Output the (x, y) coordinate of the center of the cell containing the given text.  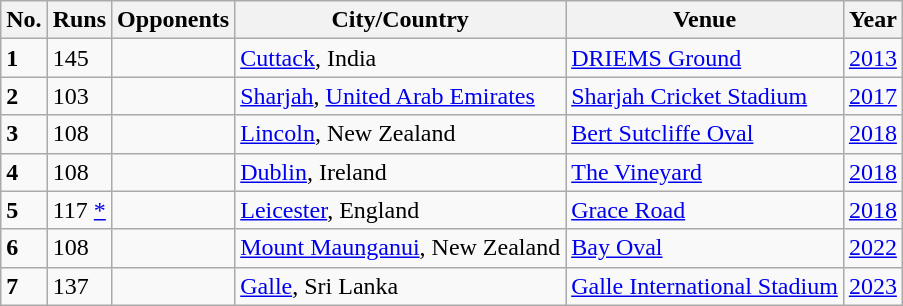
City/Country (400, 20)
2013 (872, 58)
Leicester, England (400, 210)
Sharjah, United Arab Emirates (400, 96)
Grace Road (705, 210)
7 (24, 286)
145 (79, 58)
Cuttack, India (400, 58)
4 (24, 172)
2 (24, 96)
Galle International Stadium (705, 286)
Year (872, 20)
Galle, Sri Lanka (400, 286)
6 (24, 248)
Mount Maunganui, New Zealand (400, 248)
2017 (872, 96)
3 (24, 134)
Venue (705, 20)
117 * (79, 210)
5 (24, 210)
No. (24, 20)
137 (79, 286)
2022 (872, 248)
Bay Oval (705, 248)
DRIEMS Ground (705, 58)
2023 (872, 286)
Lincoln, New Zealand (400, 134)
Bert Sutcliffe Oval (705, 134)
Dublin, Ireland (400, 172)
103 (79, 96)
Sharjah Cricket Stadium (705, 96)
1 (24, 58)
The Vineyard (705, 172)
Opponents (174, 20)
Runs (79, 20)
